Locate the cell with the specified text and output its [x, y] center coordinate. 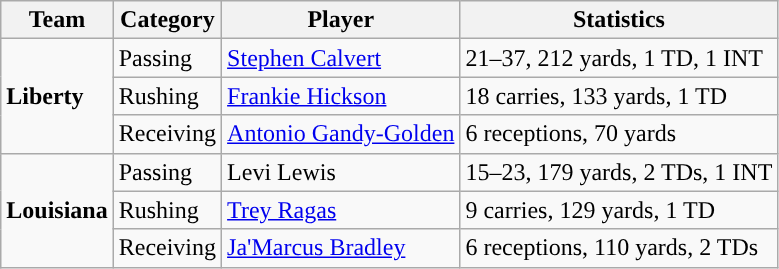
Ja'Marcus Bradley [341, 248]
18 carries, 133 yards, 1 TD [619, 96]
21–37, 212 yards, 1 TD, 1 INT [619, 58]
Trey Ragas [341, 210]
Liberty [57, 96]
Category [167, 20]
Levi Lewis [341, 172]
Frankie Hickson [341, 96]
9 carries, 129 yards, 1 TD [619, 210]
15–23, 179 yards, 2 TDs, 1 INT [619, 172]
Antonio Gandy-Golden [341, 134]
Team [57, 20]
Stephen Calvert [341, 58]
Player [341, 20]
6 receptions, 110 yards, 2 TDs [619, 248]
Louisiana [57, 210]
Statistics [619, 20]
6 receptions, 70 yards [619, 134]
